Capture the cell that displays the provided text and extract its [x, y] central coordinate. 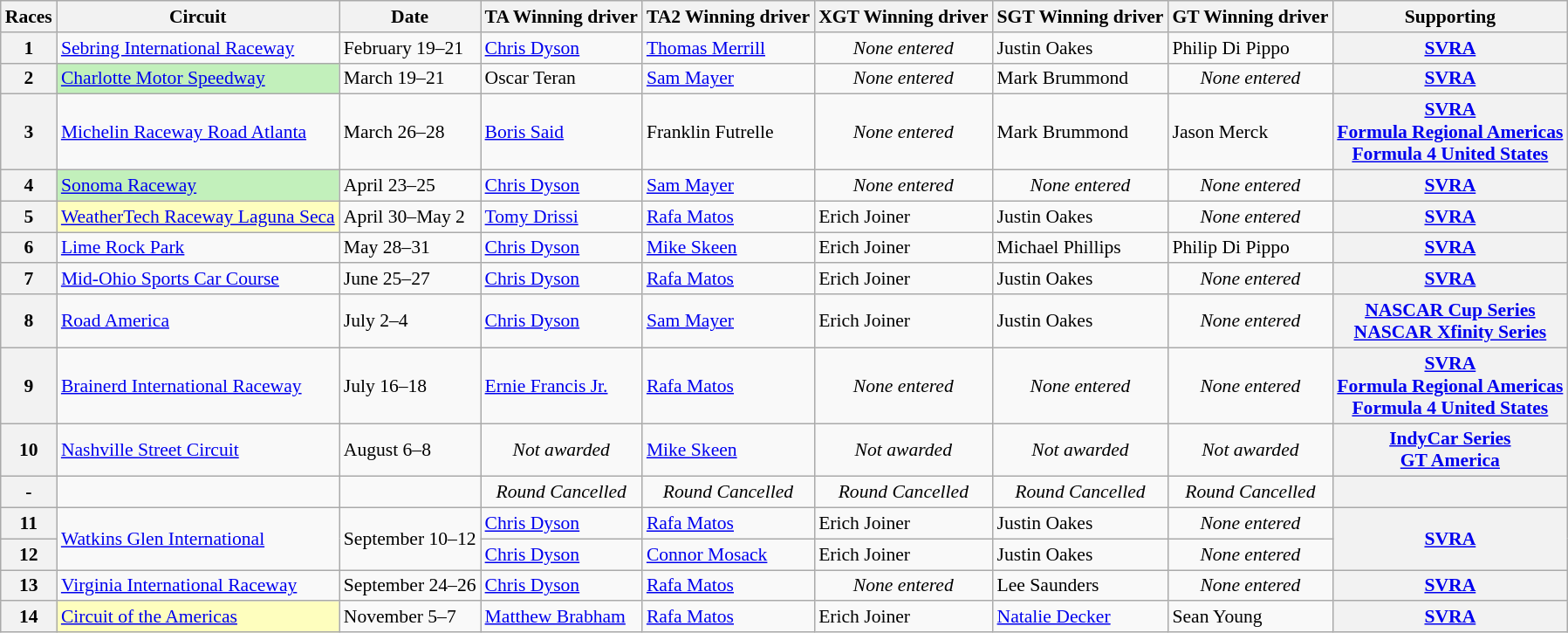
August 6–8 [410, 451]
November 5–7 [410, 617]
WeatherTech Raceway Laguna Seca [198, 217]
Michael Phillips [1080, 248]
April 23–25 [410, 186]
Lee Saunders [1080, 586]
Natalie Decker [1080, 617]
September 24–26 [410, 586]
April 30–May 2 [410, 217]
Thomas Merrill [728, 48]
XGT Winning driver [903, 17]
9 [29, 386]
14 [29, 617]
Circuit [198, 17]
Date [410, 17]
Franklin Futrelle [728, 133]
March 19–21 [410, 79]
September 10–12 [410, 540]
Connor Mosack [728, 554]
TA2 Winning driver [728, 17]
Charlotte Motor Speedway [198, 79]
2 [29, 79]
Virginia International Raceway [198, 586]
SGT Winning driver [1080, 17]
Tomy Drissi [562, 217]
10 [29, 451]
Road America [198, 321]
May 28–31 [410, 248]
NASCAR Cup SeriesNASCAR Xfinity Series [1450, 321]
Sonoma Raceway [198, 186]
February 19–21 [410, 48]
Ernie Francis Jr. [562, 386]
4 [29, 186]
Sebring International Raceway [198, 48]
March 26–28 [410, 133]
TA Winning driver [562, 17]
1 [29, 48]
July 16–18 [410, 386]
5 [29, 217]
Matthew Brabham [562, 617]
- [29, 492]
11 [29, 524]
Sean Young [1250, 617]
Lime Rock Park [198, 248]
7 [29, 279]
GT Winning driver [1250, 17]
Oscar Teran [562, 79]
July 2–4 [410, 321]
Boris Said [562, 133]
June 25–27 [410, 279]
6 [29, 248]
Watkins Glen International [198, 540]
Supporting [1450, 17]
Nashville Street Circuit [198, 451]
8 [29, 321]
12 [29, 554]
13 [29, 586]
Races [29, 17]
3 [29, 133]
IndyCar SeriesGT America [1450, 451]
Circuit of the Americas [198, 617]
Brainerd International Raceway [198, 386]
Mid-Ohio Sports Car Course [198, 279]
Michelin Raceway Road Atlanta [198, 133]
Jason Merck [1250, 133]
